Search for the cell housing the specified text and yield its (x, y) center coordinate. 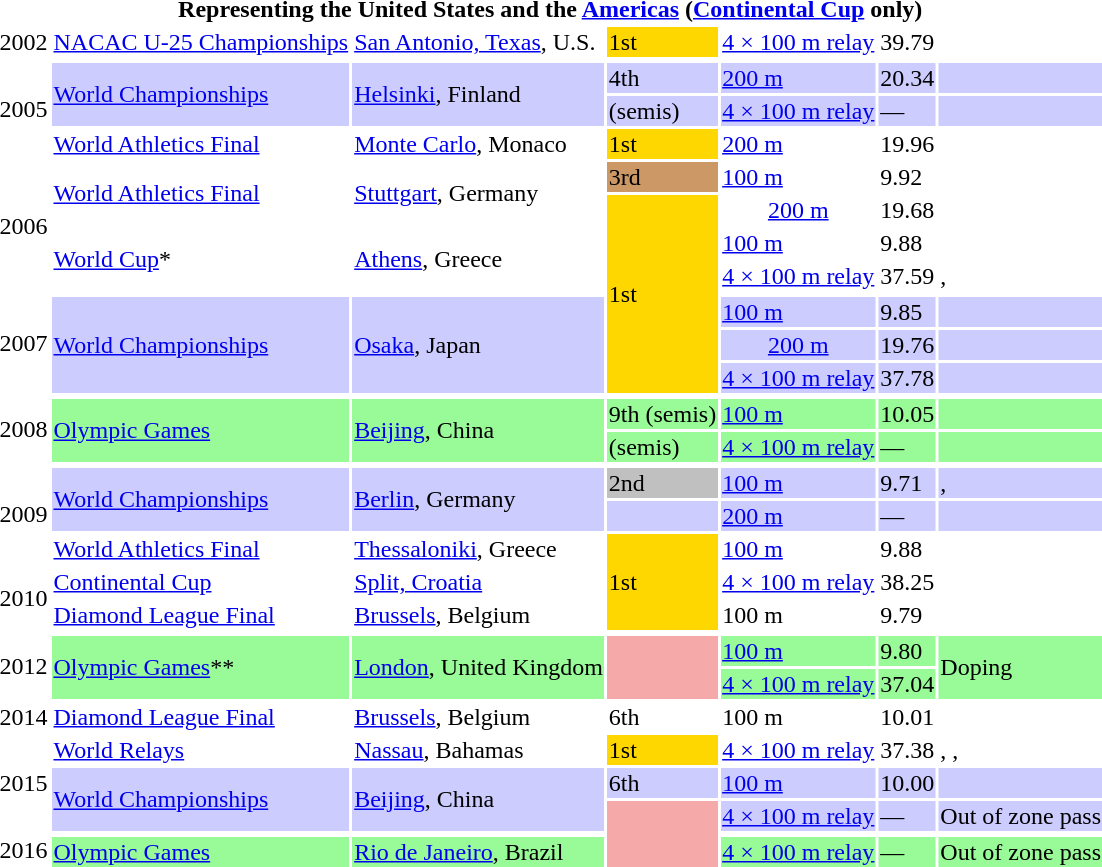
39.79 (908, 42)
37.78 (908, 378)
3rd (662, 177)
Split, Croatia (479, 582)
2nd (662, 483)
38.25 (908, 582)
9.71 (908, 483)
World Cup* (201, 260)
Berlin, Germany (479, 500)
37.38 (908, 750)
Stuttgart, Germany (479, 194)
9.92 (908, 177)
Osaka, Japan (479, 345)
19.76 (908, 345)
19.68 (908, 210)
Athens, Greece (479, 260)
Olympic Games** (201, 668)
World Relays (201, 750)
Helsinki, Finland (479, 94)
19.96 (908, 144)
London, United Kingdom (479, 668)
10.01 (908, 717)
San Antonio, Texas, U.S. (479, 42)
10.00 (908, 783)
Continental Cup (201, 582)
4th (662, 78)
Rio de Janeiro, Brazil (479, 852)
20.34 (908, 78)
NACAC U-25 Championships (201, 42)
10.05 (908, 414)
9th (semis) (662, 414)
9.80 (908, 651)
Thessaloniki, Greece (479, 549)
Monte Carlo, Monaco (479, 144)
37.04 (908, 684)
37.59 (908, 276)
9.85 (908, 312)
Nassau, Bahamas (479, 750)
9.79 (908, 615)
